Output the [x, y] coordinate of the center of the cell containing the given text.  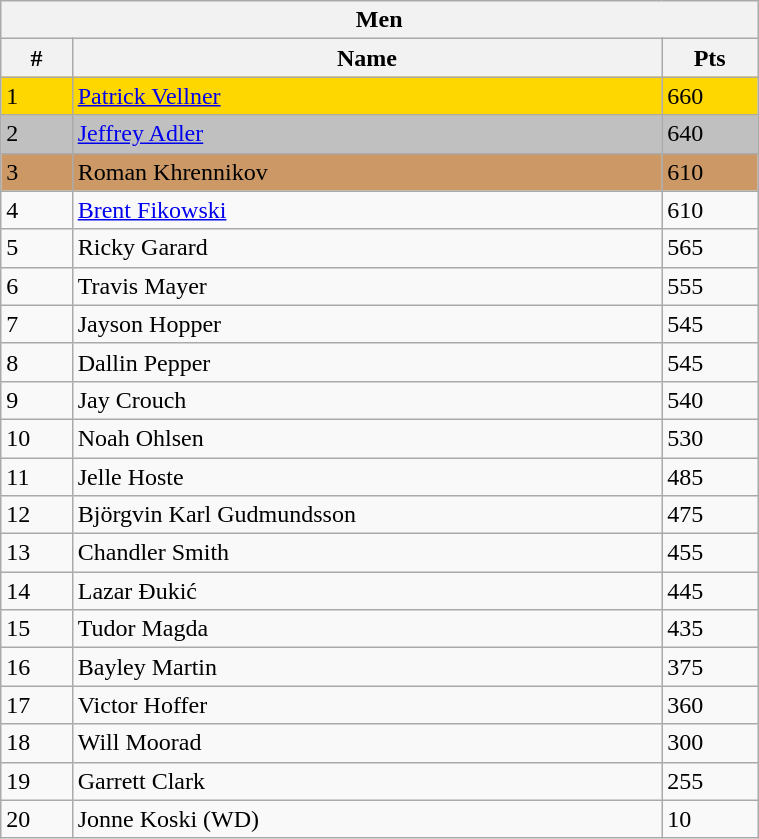
445 [710, 591]
15 [36, 629]
7 [36, 324]
565 [710, 248]
Brent Fikowski [367, 210]
Garrett Clark [367, 781]
14 [36, 591]
Travis Mayer [367, 286]
18 [36, 743]
Jay Crouch [367, 400]
300 [710, 743]
9 [36, 400]
Victor Hoffer [367, 705]
11 [36, 477]
Lazar Đukić [367, 591]
Patrick Vellner [367, 96]
540 [710, 400]
6 [36, 286]
Bayley Martin [367, 667]
660 [710, 96]
Dallin Pepper [367, 362]
Men [380, 20]
Ricky Garard [367, 248]
Roman Khrennikov [367, 172]
# [36, 58]
Name [367, 58]
Noah Ohlsen [367, 438]
Jeffrey Adler [367, 134]
20 [36, 819]
255 [710, 781]
2 [36, 134]
Björgvin Karl Gudmundsson [367, 515]
640 [710, 134]
530 [710, 438]
4 [36, 210]
17 [36, 705]
3 [36, 172]
Chandler Smith [367, 553]
485 [710, 477]
Jelle Hoste [367, 477]
475 [710, 515]
12 [36, 515]
1 [36, 96]
16 [36, 667]
360 [710, 705]
555 [710, 286]
13 [36, 553]
435 [710, 629]
Tudor Magda [367, 629]
455 [710, 553]
5 [36, 248]
8 [36, 362]
Pts [710, 58]
Will Moorad [367, 743]
375 [710, 667]
Jonne Koski (WD) [367, 819]
Jayson Hopper [367, 324]
19 [36, 781]
